Locate the cell with the specified text and output its (x, y) center coordinate. 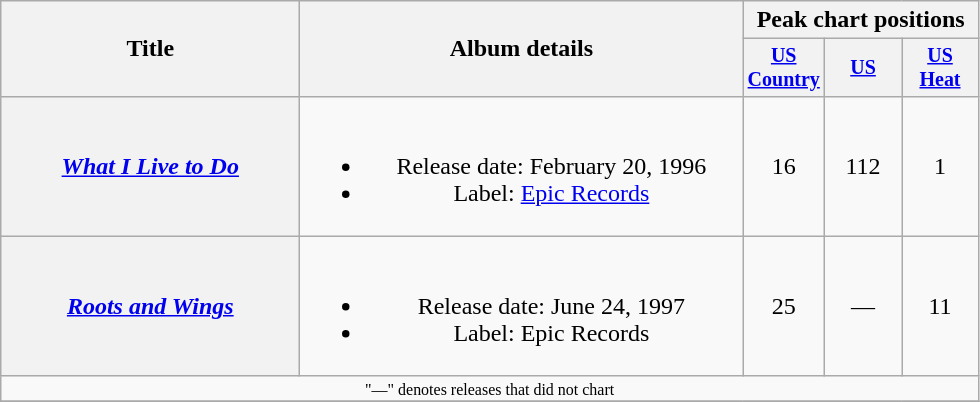
US (864, 68)
Title (150, 49)
Release date: June 24, 1997Label: Epic Records (522, 306)
112 (864, 166)
"—" denotes releases that did not chart (490, 388)
11 (940, 306)
16 (784, 166)
What I Live to Do (150, 166)
Roots and Wings (150, 306)
— (864, 306)
Album details (522, 49)
Peak chart positions (861, 20)
Release date: February 20, 1996Label: Epic Records (522, 166)
25 (784, 306)
US Country (784, 68)
US Heat (940, 68)
1 (940, 166)
